Identify which cell holds the provided text, then report its [X, Y] central coordinate. 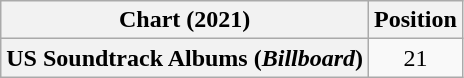
Position [416, 20]
21 [416, 58]
US Soundtrack Albums (Billboard) [185, 58]
Chart (2021) [185, 20]
